Find where the given text appears and provide that cell's center as (x, y) coordinate. 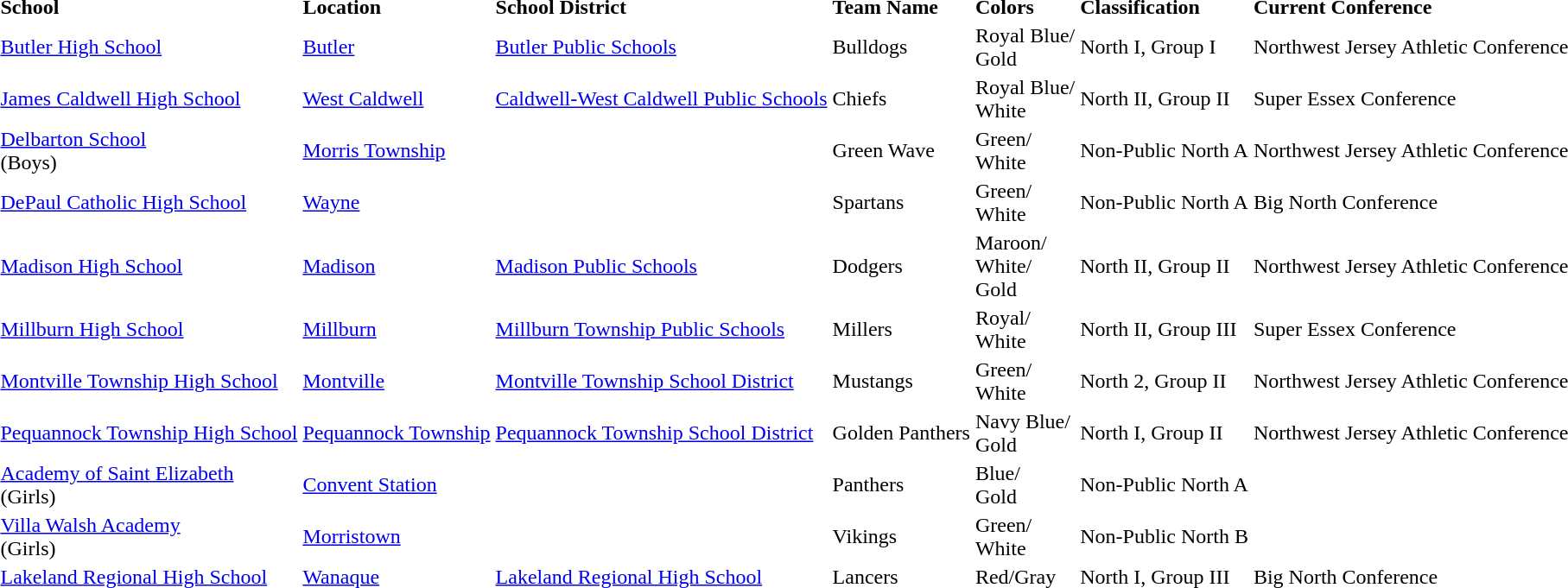
Royal Blue/White (1025, 98)
Green Wave (901, 150)
Morris Township (397, 150)
Pequannock Township School District (662, 433)
Royal/White (1025, 330)
West Caldwell (397, 98)
Montville Township School District (662, 382)
North 2, Group II (1165, 382)
Bulldogs (901, 47)
Millers (901, 330)
Maroon/White/Gold (1025, 266)
Madison (397, 266)
Morristown (397, 537)
Millburn (397, 330)
Pequannock Township (397, 433)
Butler Public Schools (662, 47)
Navy Blue/Gold (1025, 433)
Vikings (901, 537)
Panthers (901, 485)
Caldwell-West Caldwell Public Schools (662, 98)
North II, Group III (1165, 330)
Butler (397, 47)
Convent Station (397, 485)
Madison Public Schools (662, 266)
Dodgers (901, 266)
Millburn Township Public Schools (662, 330)
Wayne (397, 202)
Blue/Gold (1025, 485)
Chiefs (901, 98)
Golden Panthers (901, 433)
Non-Public North B (1165, 537)
Montville (397, 382)
Royal Blue/Gold (1025, 47)
North I, Group I (1165, 47)
Mustangs (901, 382)
Spartans (901, 202)
North I, Group II (1165, 433)
